Output the (X, Y) coordinate of the center of the cell containing the given text.  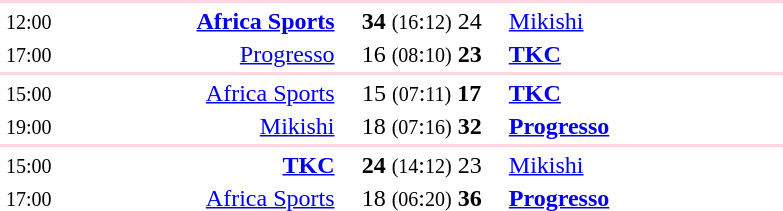
15 (07:11) 17 (422, 93)
19:00 (28, 126)
34 (16:12) 24 (422, 21)
12:00 (28, 21)
24 (14:12) 23 (422, 165)
16 (08:10) 23 (422, 54)
18 (07:16) 32 (422, 126)
17:00 (28, 54)
